Search for the cell housing the specified text and yield its (x, y) center coordinate. 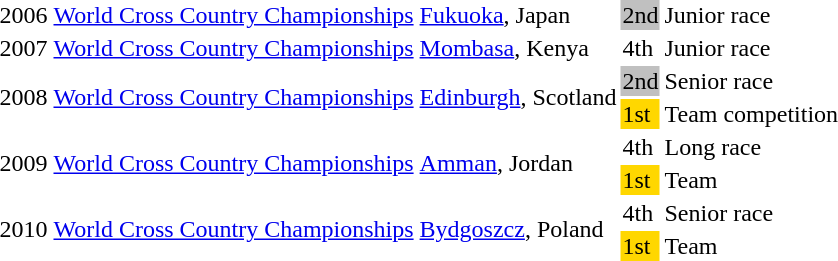
Mombasa, Kenya (518, 48)
Amman, Jordan (518, 164)
Edinburgh, Scotland (518, 98)
Bydgoszcz, Poland (518, 230)
Fukuoka, Japan (518, 15)
